Determine the (x, y) coordinate at the center of the cell enclosing the given text.  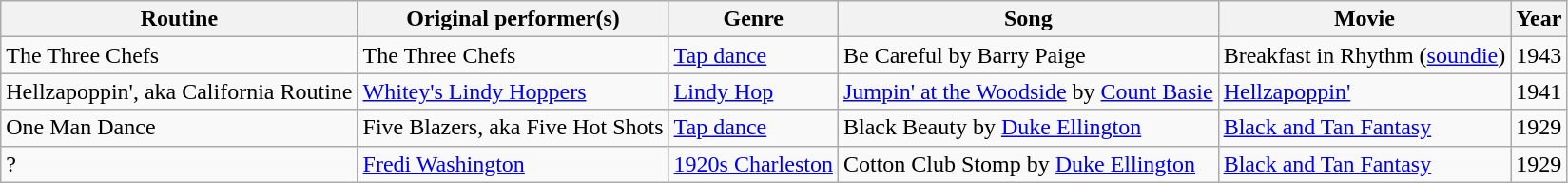
Be Careful by Barry Paige (1028, 55)
Cotton Club Stomp by Duke Ellington (1028, 164)
1920s Charleston (753, 164)
Hellzapoppin' (1365, 91)
Routine (179, 19)
Jumpin' at the Woodside by Count Basie (1028, 91)
Genre (753, 19)
Movie (1365, 19)
Song (1028, 19)
1941 (1539, 91)
Fredi Washington (513, 164)
Year (1539, 19)
Hellzapoppin', aka California Routine (179, 91)
Five Blazers, aka Five Hot Shots (513, 128)
Whitey's Lindy Hoppers (513, 91)
Lindy Hop (753, 91)
Black Beauty by Duke Ellington (1028, 128)
One Man Dance (179, 128)
? (179, 164)
1943 (1539, 55)
Original performer(s) (513, 19)
Breakfast in Rhythm (soundie) (1365, 55)
